Find where the given text appears and provide that cell's center as (x, y) coordinate. 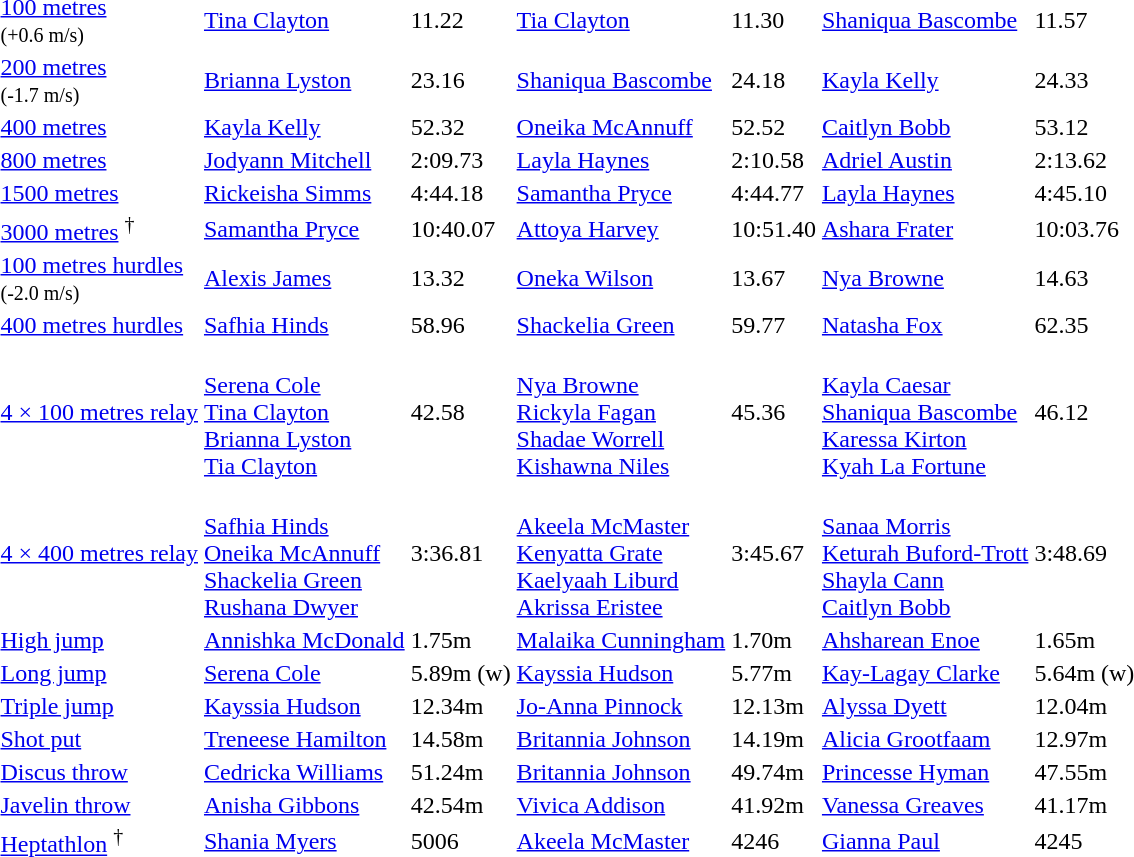
Jo-Anna Pinnock (621, 706)
49.74m (774, 772)
2:09.73 (460, 160)
13.67 (774, 278)
Vivica Addison (621, 805)
Treneese Hamilton (304, 739)
23.16 (460, 80)
59.77 (774, 325)
14.19m (774, 739)
Cedricka Williams (304, 772)
12.13m (774, 706)
Rickeisha Simms (304, 193)
Caitlyn Bobb (924, 127)
4:44.77 (774, 193)
Brianna Lyston (304, 80)
Alicia Grootfaam (924, 739)
1.70m (774, 640)
13.32 (460, 278)
10:51.40 (774, 229)
Sanaa MorrisKeturah Buford-TrottShayla CannCaitlyn Bobb (924, 553)
52.52 (774, 127)
Oneika McAnnuff (621, 127)
Nya Browne (924, 278)
Annishka McDonald (304, 640)
5.77m (774, 673)
Shackelia Green (621, 325)
Shaniqua Bascombe (621, 80)
5.89m (w) (460, 673)
Vanessa Greaves (924, 805)
2:10.58 (774, 160)
Ahsharean Enoe (924, 640)
Princesse Hyman (924, 772)
51.24m (460, 772)
24.18 (774, 80)
42.54m (460, 805)
Alexis James (304, 278)
Oneka Wilson (621, 278)
12.34m (460, 706)
3:36.81 (460, 553)
Safhia HindsOneika McAnnuffShackelia GreenRushana Dwyer (304, 553)
Nya BrowneRickyla FaganShadae WorrellKishawna Niles (621, 412)
4:44.18 (460, 193)
45.36 (774, 412)
Jodyann Mitchell (304, 160)
Alyssa Dyett (924, 706)
Attoya Harvey (621, 229)
Akeela McMasterKenyatta GrateKaelyaah LiburdAkrissa Eristee (621, 553)
Kay-Lagay Clarke (924, 673)
41.92m (774, 805)
52.32 (460, 127)
Serena ColeTina ClaytonBrianna LystonTia Clayton (304, 412)
Anisha Gibbons (304, 805)
Ashara Frater (924, 229)
Natasha Fox (924, 325)
Malaika Cunningham (621, 640)
3:45.67 (774, 553)
14.58m (460, 739)
58.96 (460, 325)
Adriel Austin (924, 160)
Safhia Hinds (304, 325)
Kayla CaesarShaniqua BascombeKaressa KirtonKyah La Fortune (924, 412)
1.75m (460, 640)
Serena Cole (304, 673)
10:40.07 (460, 229)
42.58 (460, 412)
